For the text-containing cell, return its midpoint in (X, Y) coordinate format. 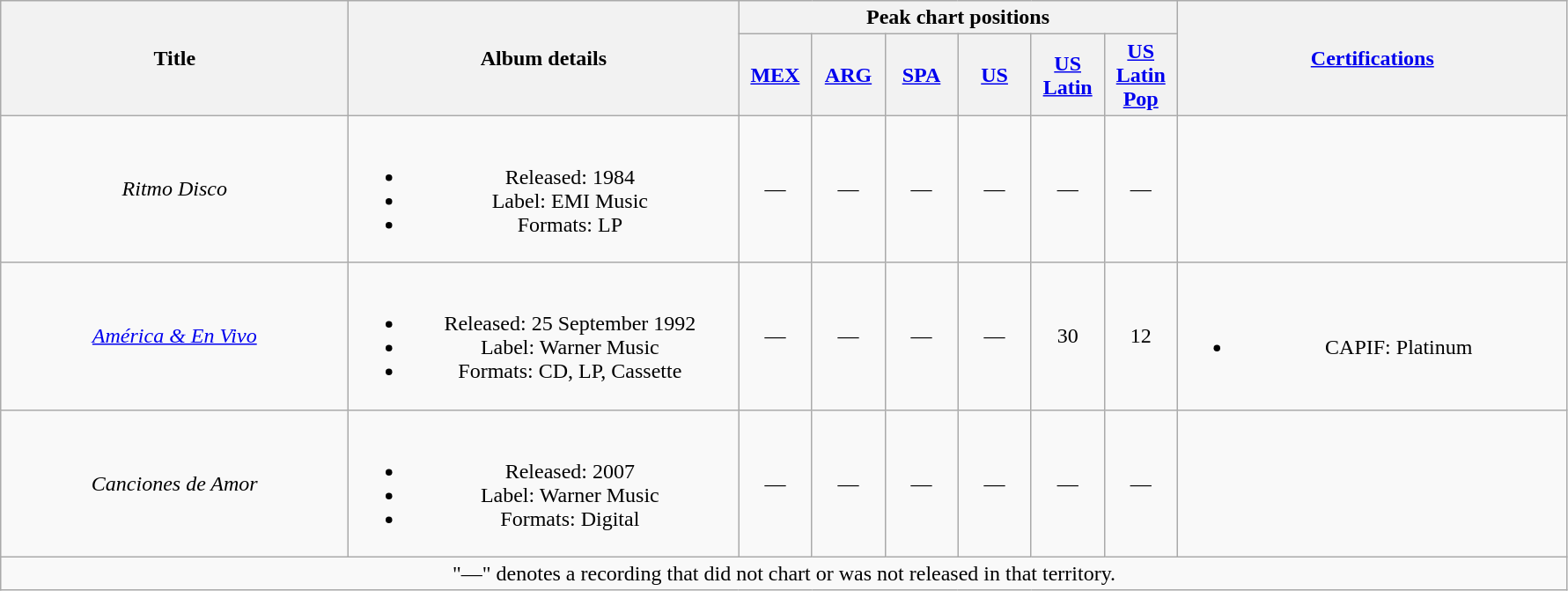
"—" denotes a recording that did not chart or was not released in that territory. (784, 573)
Album details (544, 58)
ARG (849, 75)
América & En Vivo (174, 336)
Certifications (1372, 58)
SPA (921, 75)
USLatin Pop (1141, 75)
30 (1067, 336)
Released: 2007Label: Warner MusicFormats: Digital (544, 483)
Peak chart positions (958, 18)
USLatin (1067, 75)
12 (1141, 336)
Canciones de Amor (174, 483)
Title (174, 58)
CAPIF: Platinum (1372, 336)
Ritmo Disco (174, 188)
MEX (775, 75)
Released: 1984Label: EMI MusicFormats: LP (544, 188)
US (995, 75)
Released: 25 September 1992Label: Warner MusicFormats: CD, LP, Cassette (544, 336)
